Find where the given text appears and provide that cell's center as (x, y) coordinate. 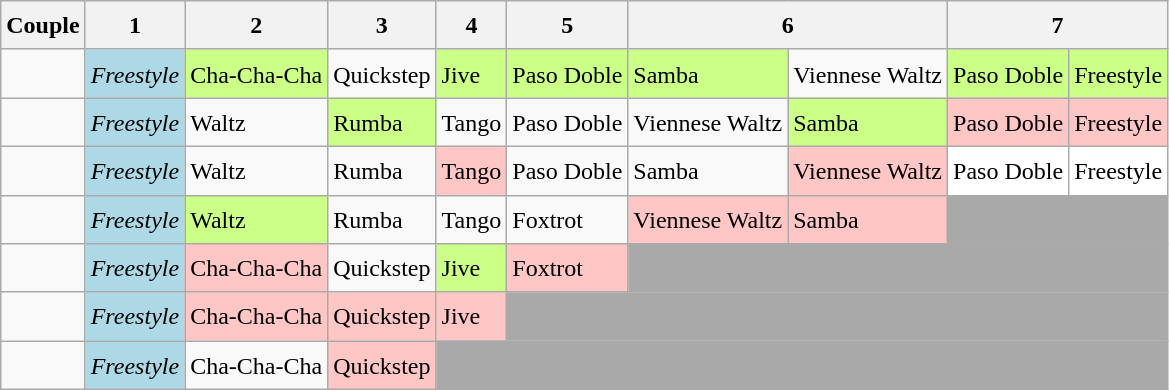
4 (472, 26)
3 (382, 26)
6 (788, 26)
2 (256, 26)
1 (134, 26)
5 (568, 26)
Couple (43, 26)
7 (1058, 26)
